Capture the cell that displays the provided text and extract its (X, Y) central coordinate. 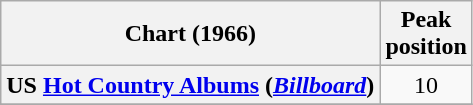
Peakposition (426, 34)
US Hot Country Albums (Billboard) (190, 85)
Chart (1966) (190, 34)
10 (426, 85)
